Determine the (x, y) coordinate at the center of the cell enclosing the given text.  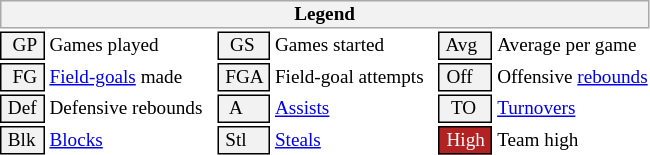
TO (466, 108)
GP (22, 46)
Games started (354, 46)
Defensive rebounds (131, 108)
Field-goals made (131, 77)
A (244, 108)
Off (466, 77)
GS (244, 46)
Offensive rebounds (573, 77)
Field-goal attempts (354, 77)
Turnovers (573, 108)
FGA (244, 77)
Assists (354, 108)
Blocks (131, 140)
Average per game (573, 46)
Legend (324, 14)
Steals (354, 140)
Team high (573, 140)
Stl (244, 140)
FG (22, 77)
Def (22, 108)
Games played (131, 46)
High (466, 140)
Blk (22, 140)
Avg (466, 46)
